From the cell containing the given text, extract its center point as (x, y) coordinate. 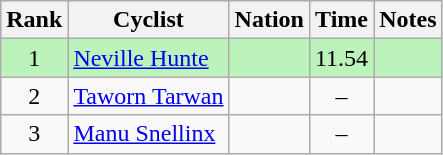
Notes (408, 20)
Time (341, 20)
2 (34, 96)
11.54 (341, 58)
Manu Snellinx (148, 134)
Nation (269, 20)
3 (34, 134)
Rank (34, 20)
Neville Hunte (148, 58)
1 (34, 58)
Taworn Tarwan (148, 96)
Cyclist (148, 20)
